Provide the [x, y] coordinate of the cell's center where the given text is located.  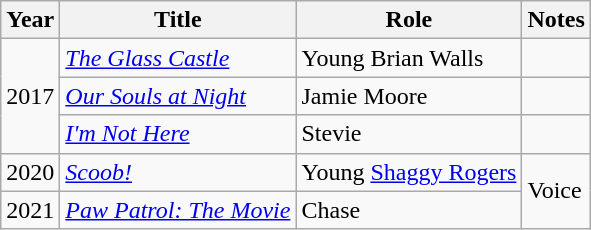
2017 [30, 96]
Young Shaggy Rogers [409, 172]
Year [30, 20]
Notes [556, 20]
I'm Not Here [178, 134]
2020 [30, 172]
Scoob! [178, 172]
Role [409, 20]
2021 [30, 210]
Chase [409, 210]
The Glass Castle [178, 58]
Jamie Moore [409, 96]
Stevie [409, 134]
Title [178, 20]
Voice [556, 191]
Paw Patrol: The Movie [178, 210]
Our Souls at Night [178, 96]
Young Brian Walls [409, 58]
